Find where the given text appears and provide that cell's center as [x, y] coordinate. 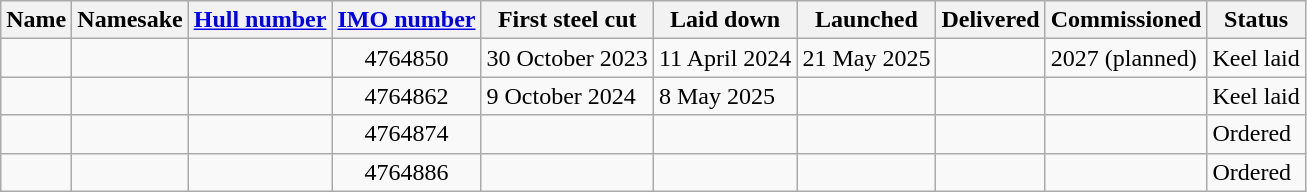
Status [1256, 20]
First steel cut [567, 20]
4764886 [406, 172]
Commissioned [1126, 20]
11 April 2024 [725, 58]
IMO number [406, 20]
30 October 2023 [567, 58]
Hull number [260, 20]
4764850 [406, 58]
Name [36, 20]
2027 (planned) [1126, 58]
4764874 [406, 134]
9 October 2024 [567, 96]
Namesake [130, 20]
Delivered [990, 20]
Laid down [725, 20]
4764862 [406, 96]
21 May 2025 [866, 58]
Launched [866, 20]
8 May 2025 [725, 96]
